Determine the [x, y] coordinate at the center of the cell enclosing the given text.  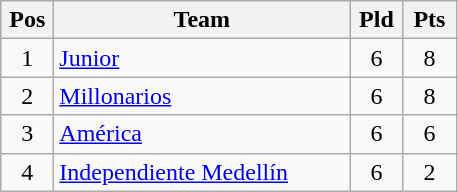
Team [202, 20]
Millonarios [202, 96]
América [202, 134]
1 [28, 58]
4 [28, 172]
Pos [28, 20]
Pts [430, 20]
Independiente Medellín [202, 172]
3 [28, 134]
Pld [376, 20]
Junior [202, 58]
